Capture the cell that displays the provided text and extract its (X, Y) central coordinate. 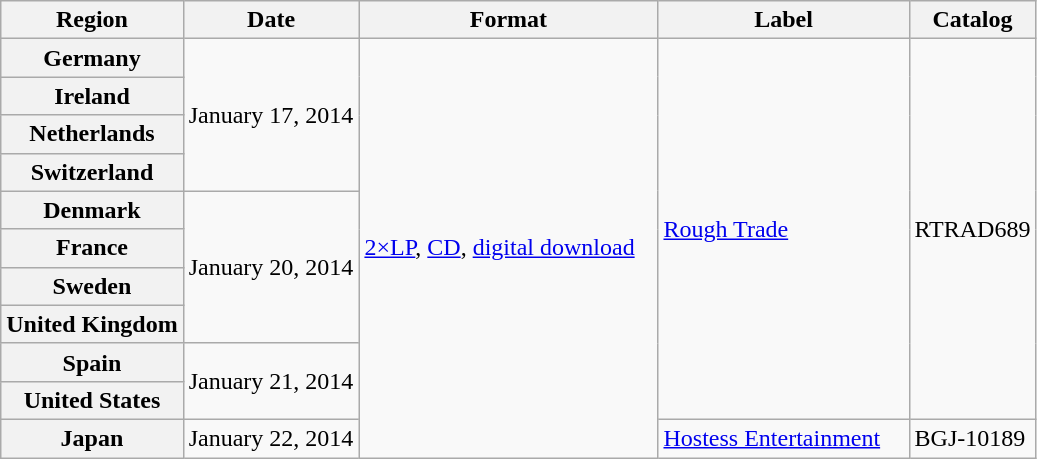
2×LP, CD, digital download (508, 248)
Ireland (92, 96)
January 22, 2014 (271, 438)
Format (508, 20)
Sweden (92, 286)
France (92, 248)
Denmark (92, 210)
Japan (92, 438)
Rough Trade (784, 230)
January 17, 2014 (271, 115)
January 21, 2014 (271, 381)
January 20, 2014 (271, 267)
Hostess Entertainment (784, 438)
Region (92, 20)
Switzerland (92, 172)
BGJ-10189 (972, 438)
Netherlands (92, 134)
RTRAD689 (972, 230)
Date (271, 20)
Germany (92, 58)
United Kingdom (92, 324)
United States (92, 400)
Catalog (972, 20)
Spain (92, 362)
Label (784, 20)
